Capture the cell that displays the provided text and extract its [x, y] central coordinate. 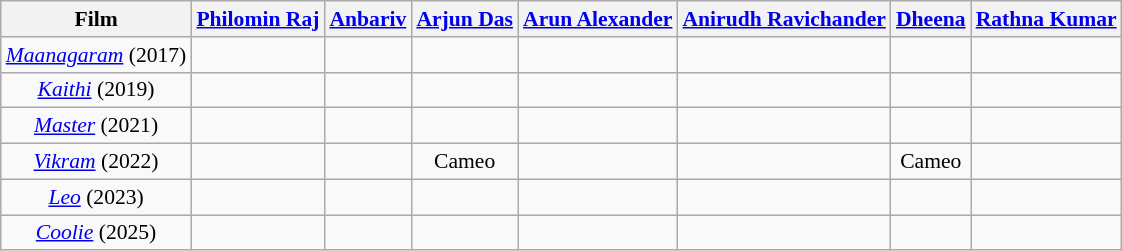
Leo (2023) [96, 197]
Vikram (2022) [96, 162]
Anbariv [368, 19]
Anirudh Ravichander [784, 19]
Philomin Raj [258, 19]
Dheena [931, 19]
Master (2021) [96, 126]
Coolie (2025) [96, 233]
Film [96, 19]
Maanagaram (2017) [96, 55]
Arjun Das [464, 19]
Rathna Kumar [1046, 19]
Kaithi (2019) [96, 90]
Arun Alexander [598, 19]
